Find where the given text appears and provide that cell's center as (x, y) coordinate. 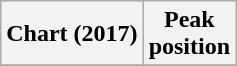
Chart (2017) (72, 34)
Peakposition (189, 34)
